Pinpoint the cell where the given text exists, returning its [x, y] midpoint coordinate. 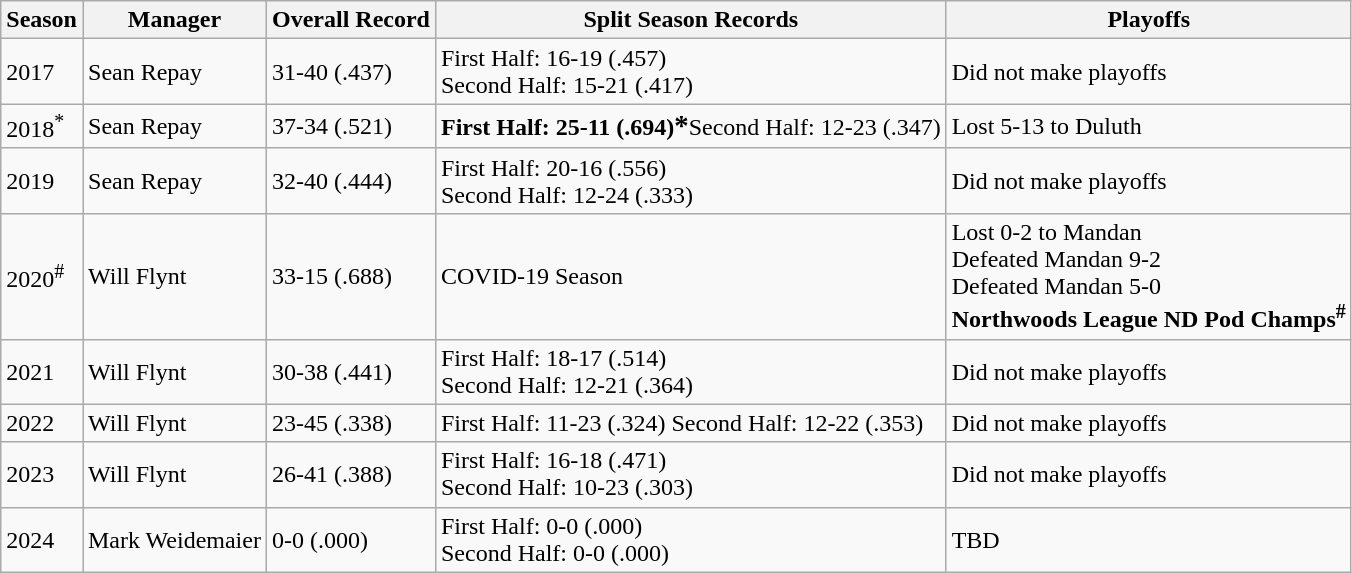
Lost 0-2 to MandanDefeated Mandan 9-2Defeated Mandan 5-0Northwoods League ND Pod Champs# [1148, 276]
First Half: 16-18 (.471)Second Half: 10-23 (.303) [690, 474]
Lost 5-13 to Duluth [1148, 126]
First Half: 25-11 (.694)*Second Half: 12-23 (.347) [690, 126]
31-40 (.437) [350, 72]
2019 [42, 180]
23-45 (.338) [350, 423]
32-40 (.444) [350, 180]
Season [42, 20]
Manager [174, 20]
2017 [42, 72]
First Half: 0-0 (.000)Second Half: 0-0 (.000) [690, 540]
2020# [42, 276]
26-41 (.388) [350, 474]
0-0 (.000) [350, 540]
33-15 (.688) [350, 276]
2021 [42, 372]
2018* [42, 126]
Playoffs [1148, 20]
TBD [1148, 540]
First Half: 11-23 (.324) Second Half: 12-22 (.353) [690, 423]
First Half: 20-16 (.556)Second Half: 12-24 (.333) [690, 180]
2024 [42, 540]
Mark Weidemaier [174, 540]
2023 [42, 474]
First Half: 18-17 (.514)Second Half: 12-21 (.364) [690, 372]
30-38 (.441) [350, 372]
Overall Record [350, 20]
First Half: 16-19 (.457)Second Half: 15-21 (.417) [690, 72]
37-34 (.521) [350, 126]
Split Season Records [690, 20]
2022 [42, 423]
COVID-19 Season [690, 276]
